Extract the [X, Y] coordinate from the center of the cell holding the provided text.  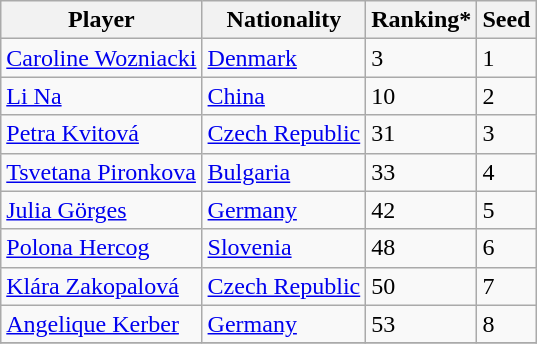
Tsvetana Pironkova [102, 172]
31 [422, 134]
33 [422, 172]
Klára Zakopalová [102, 286]
2 [506, 96]
7 [506, 286]
Seed [506, 20]
Polona Hercog [102, 248]
China [284, 96]
Player [102, 20]
Denmark [284, 58]
48 [422, 248]
Ranking* [422, 20]
Julia Görges [102, 210]
Nationality [284, 20]
Petra Kvitová [102, 134]
Slovenia [284, 248]
50 [422, 286]
53 [422, 324]
Angelique Kerber [102, 324]
10 [422, 96]
5 [506, 210]
4 [506, 172]
Li Na [102, 96]
Caroline Wozniacki [102, 58]
6 [506, 248]
8 [506, 324]
42 [422, 210]
1 [506, 58]
Bulgaria [284, 172]
